Search for the cell housing the specified text and yield its [x, y] center coordinate. 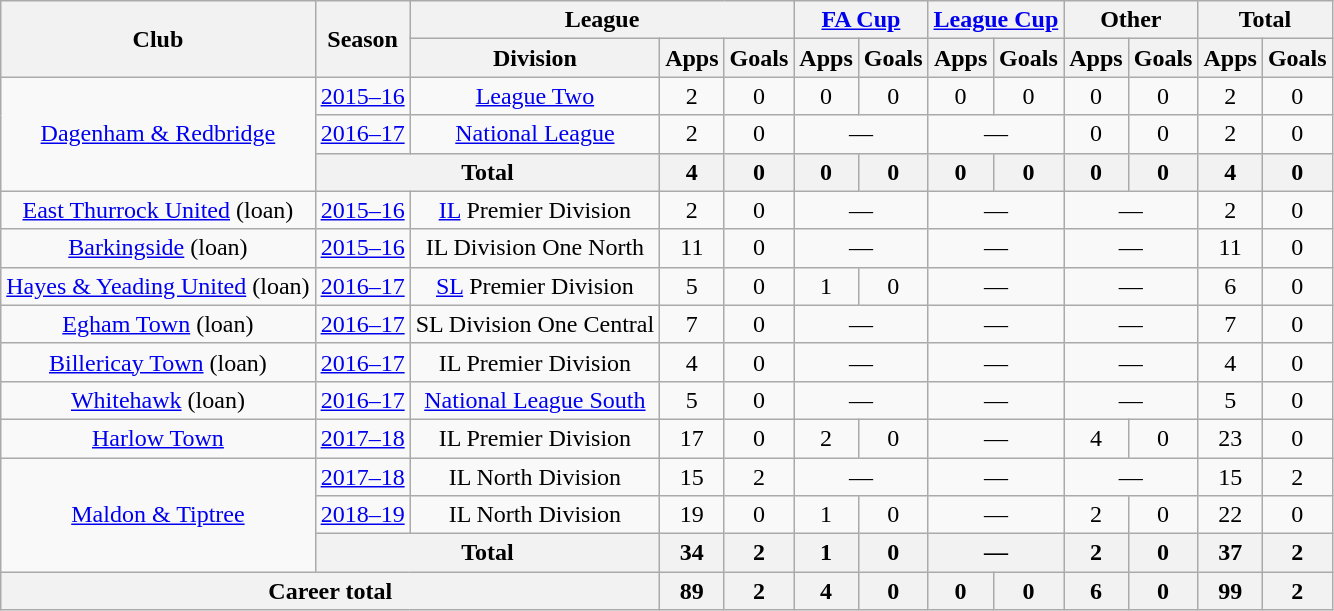
League Two [534, 96]
Billericay Town (loan) [158, 362]
2018–19 [362, 515]
Hayes & Yeading United (loan) [158, 286]
SL Division One Central [534, 324]
23 [1230, 438]
19 [692, 515]
Barkingside (loan) [158, 248]
Whitehawk (loan) [158, 400]
Egham Town (loan) [158, 324]
League [602, 20]
National League [534, 134]
Harlow Town [158, 438]
IL Division One North [534, 248]
37 [1230, 553]
34 [692, 553]
East Thurrock United (loan) [158, 210]
FA Cup [861, 20]
Division [534, 58]
89 [692, 591]
17 [692, 438]
Other [1131, 20]
Club [158, 39]
22 [1230, 515]
99 [1230, 591]
League Cup [996, 20]
SL Premier Division [534, 286]
Maldon & Tiptree [158, 515]
Dagenham & Redbridge [158, 134]
National League South [534, 400]
Season [362, 39]
Career total [330, 591]
